Find where the given text appears and provide that cell's center as (x, y) coordinate. 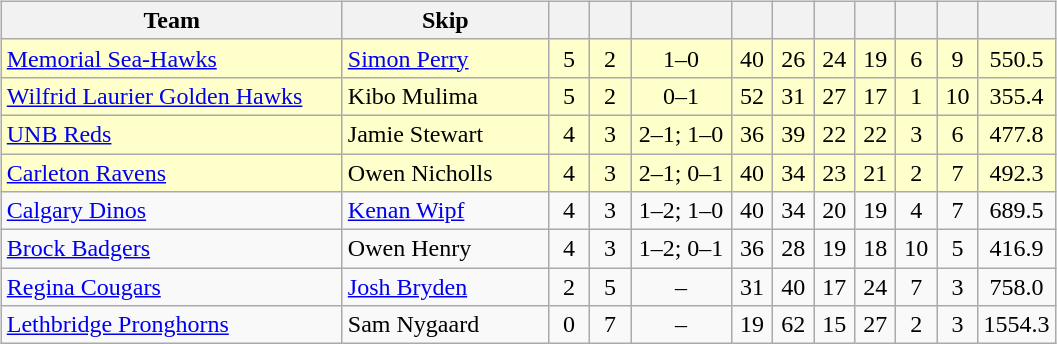
1–2; 1–0 (680, 211)
23 (834, 173)
Wilfrid Laurier Golden Hawks (172, 96)
Kenan Wipf (445, 211)
Jamie Stewart (445, 134)
0 (568, 325)
20 (834, 211)
758.0 (1016, 287)
Memorial Sea-Hawks (172, 58)
28 (794, 249)
Carleton Ravens (172, 173)
492.3 (1016, 173)
2–1; 0–1 (680, 173)
UNB Reds (172, 134)
Owen Nicholls (445, 173)
Brock Badgers (172, 249)
Kibo Mulima (445, 96)
18 (876, 249)
15 (834, 325)
689.5 (1016, 211)
477.8 (1016, 134)
Team (172, 20)
1–0 (680, 58)
Regina Cougars (172, 287)
52 (752, 96)
9 (958, 58)
Calgary Dinos (172, 211)
355.4 (1016, 96)
62 (794, 325)
0–1 (680, 96)
1–2; 0–1 (680, 249)
Sam Nygaard (445, 325)
Owen Henry (445, 249)
2–1; 1–0 (680, 134)
21 (876, 173)
416.9 (1016, 249)
39 (794, 134)
Josh Bryden (445, 287)
1554.3 (1016, 325)
Lethbridge Pronghorns (172, 325)
550.5 (1016, 58)
1 (916, 96)
Simon Perry (445, 58)
Skip (445, 20)
26 (794, 58)
